Find where the given text appears and provide that cell's center as [X, Y] coordinate. 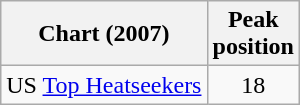
Peakposition [253, 34]
Chart (2007) [104, 34]
US Top Heatseekers [104, 85]
18 [253, 85]
